Detect which cell encompasses the target text, then output its [X, Y] center coordinate. 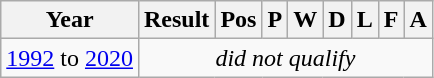
L [364, 20]
D [337, 20]
A [418, 20]
W [306, 20]
Result [176, 20]
Year [70, 20]
did not qualify [285, 58]
F [391, 20]
1992 to 2020 [70, 58]
Pos [238, 20]
P [275, 20]
